Capture the cell that displays the provided text and extract its (x, y) central coordinate. 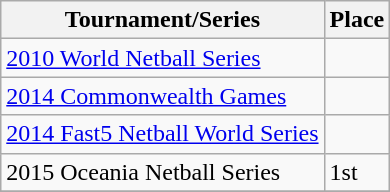
2014 Fast5 Netball World Series (162, 134)
2010 World Netball Series (162, 58)
Place (357, 20)
2015 Oceania Netball Series (162, 172)
Tournament/Series (162, 20)
1st (357, 172)
2014 Commonwealth Games (162, 96)
